Pinpoint the cell where the given text exists, returning its (x, y) midpoint coordinate. 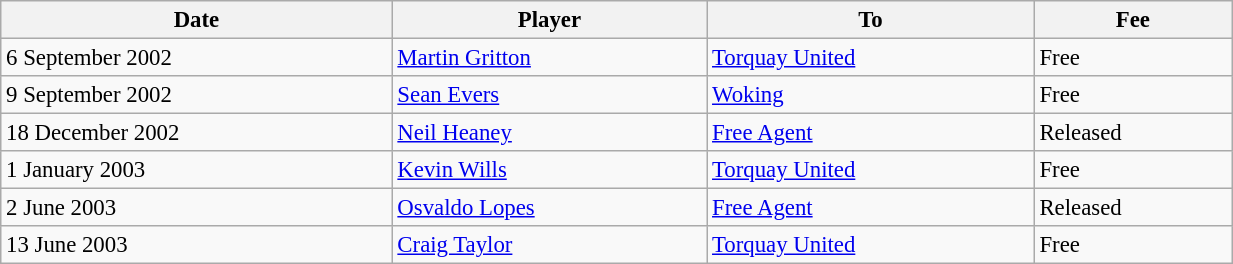
18 December 2002 (196, 133)
Woking (870, 95)
Neil Heaney (550, 133)
9 September 2002 (196, 95)
2 June 2003 (196, 208)
Craig Taylor (550, 245)
To (870, 20)
Date (196, 20)
Kevin Wills (550, 170)
1 January 2003 (196, 170)
Player (550, 20)
Martin Gritton (550, 58)
Fee (1133, 20)
Osvaldo Lopes (550, 208)
13 June 2003 (196, 245)
Sean Evers (550, 95)
6 September 2002 (196, 58)
